Identify which cell holds the provided text, then report its [x, y] central coordinate. 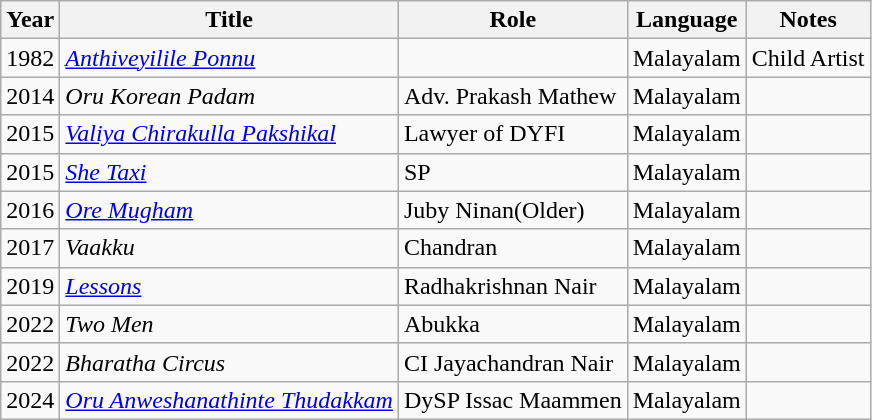
Year [30, 20]
Two Men [230, 324]
Lessons [230, 286]
Chandran [512, 248]
1982 [30, 58]
Role [512, 20]
Lawyer of DYFI [512, 134]
Bharatha Circus [230, 362]
Anthiveyilile Ponnu [230, 58]
Valiya Chirakulla Pakshikal [230, 134]
Oru Anweshanathinte Thudakkam [230, 400]
DySP Issac Maammen [512, 400]
Ore Mugham [230, 210]
2016 [30, 210]
Notes [808, 20]
2014 [30, 96]
SP [512, 172]
Child Artist [808, 58]
Language [686, 20]
Radhakrishnan Nair [512, 286]
Juby Ninan(Older) [512, 210]
Vaakku [230, 248]
Title [230, 20]
2024 [30, 400]
Adv. Prakash Mathew [512, 96]
Abukka [512, 324]
She Taxi [230, 172]
CI Jayachandran Nair [512, 362]
2019 [30, 286]
2017 [30, 248]
Oru Korean Padam [230, 96]
